Capture the cell that displays the provided text and extract its (x, y) central coordinate. 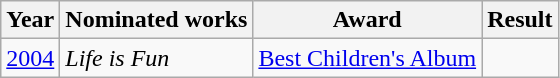
Award (368, 20)
Year (30, 20)
Best Children's Album (368, 58)
2004 (30, 58)
Result (520, 20)
Life is Fun (156, 58)
Nominated works (156, 20)
